Pinpoint the cell where the given text exists, returning its [X, Y] midpoint coordinate. 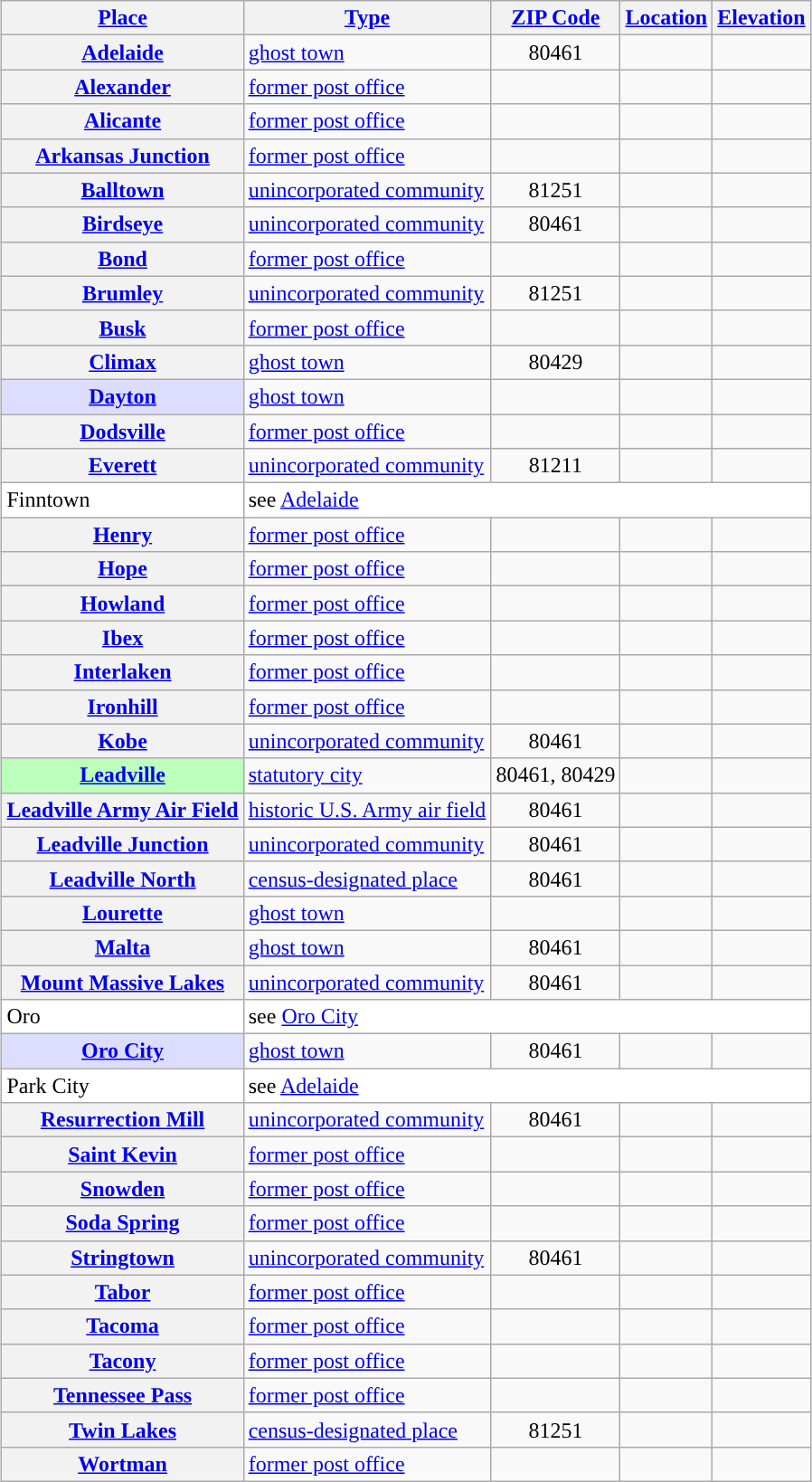
81211 [555, 466]
Alicante [123, 121]
Mount Massive Lakes [123, 982]
Twin Lakes [123, 1430]
Ibex [123, 638]
Interlaken [123, 672]
Saint Kevin [123, 1154]
ZIP Code [555, 18]
Balltown [123, 190]
Hope [123, 569]
Finntown [123, 500]
Howland [123, 603]
Alexander [123, 87]
Brumley [123, 293]
Stringtown [123, 1258]
see Oro City [526, 1017]
Tacony [123, 1361]
Oro City [123, 1051]
Leadville [123, 775]
historic U.S. Army air field [367, 810]
Type [367, 18]
Snowden [123, 1189]
Everett [123, 466]
Adelaide [123, 52]
Oro [123, 1017]
statutory city [367, 775]
Lourette [123, 913]
80461, 80429 [555, 775]
Location [666, 18]
Climax [123, 362]
Ironhill [123, 707]
Kobe [123, 741]
Dodsville [123, 432]
Tennessee Pass [123, 1395]
Elevation [761, 18]
Wortman [123, 1464]
Tacoma [123, 1326]
Busk [123, 328]
Soda Spring [123, 1223]
Leadville Junction [123, 844]
80429 [555, 362]
Arkansas Junction [123, 156]
Tabor [123, 1292]
Place [123, 18]
Henry [123, 535]
Resurrection Mill [123, 1120]
Leadville Army Air Field [123, 810]
Bond [123, 259]
Malta [123, 947]
Dayton [123, 396]
Leadville North [123, 879]
Park City [123, 1086]
Birdseye [123, 224]
